From the cell containing the given text, extract its center point as [x, y] coordinate. 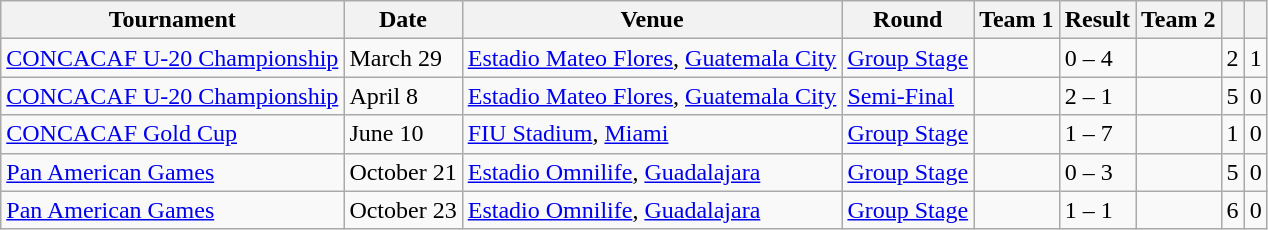
April 8 [403, 96]
Team 1 [1017, 20]
October 21 [403, 172]
0 – 4 [1097, 58]
6 [1232, 210]
0 – 3 [1097, 172]
June 10 [403, 134]
1 – 7 [1097, 134]
2 [1232, 58]
Date [403, 20]
Venue [652, 20]
CONCACAF Gold Cup [172, 134]
Result [1097, 20]
Round [908, 20]
Tournament [172, 20]
October 23 [403, 210]
Team 2 [1179, 20]
FIU Stadium, Miami [652, 134]
1 – 1 [1097, 210]
Semi-Final [908, 96]
2 – 1 [1097, 96]
March 29 [403, 58]
